Determine the (x, y) coordinate at the center of the cell enclosing the given text.  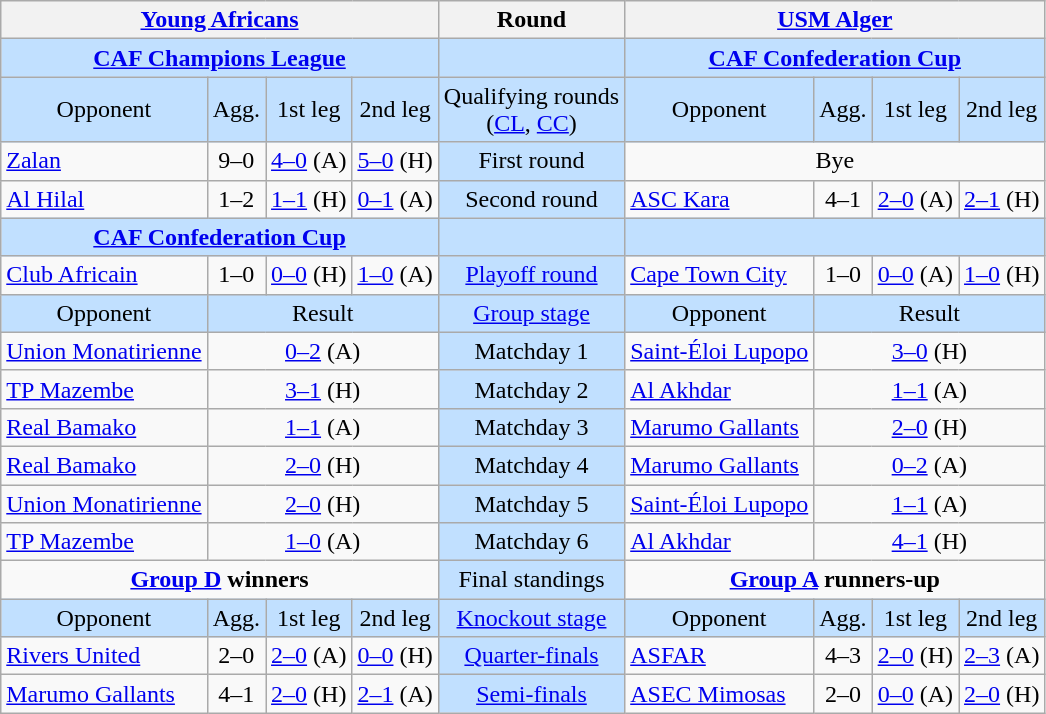
Final standings (531, 580)
Matchday 3 (531, 427)
5–0 (H) (395, 161)
1–2 (236, 199)
Young Africans (220, 20)
Matchday 4 (531, 465)
USM Alger (835, 20)
0–1 (A) (395, 199)
2–3 (A) (1002, 656)
Playoff round (531, 275)
Semi-finals (531, 694)
Matchday 1 (531, 351)
1–0 (H) (1002, 275)
Second round (531, 199)
Bye (835, 161)
2–1 (A) (395, 694)
Zalan (104, 161)
4–3 (843, 656)
Group stage (531, 313)
3–0 (H) (930, 351)
Matchday 6 (531, 542)
Cape Town City (720, 275)
3–1 (H) (322, 389)
Knockout stage (531, 618)
Rivers United (104, 656)
4–1 (H) (930, 542)
First round (531, 161)
Qualifying rounds(CL, CC) (531, 110)
Matchday 2 (531, 389)
1–1 (H) (309, 199)
ASFAR (720, 656)
Matchday 5 (531, 503)
4–0 (A) (309, 161)
Group A runners-up (835, 580)
ASEC Mimosas (720, 694)
CAF Champions League (220, 58)
9–0 (236, 161)
Quarter-finals (531, 656)
Group D winners (220, 580)
Round (531, 20)
Al Hilal (104, 199)
Club Africain (104, 275)
ASC Kara (720, 199)
2–1 (H) (1002, 199)
